From the cell containing the given text, extract its center point as [X, Y] coordinate. 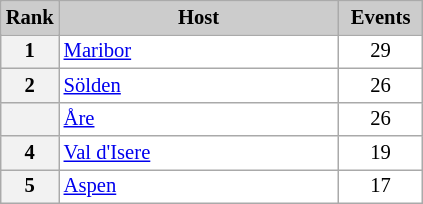
Val d'Isere [199, 153]
1 [30, 51]
Host [199, 17]
Aspen [199, 186]
Rank [30, 17]
4 [30, 153]
Sölden [199, 85]
5 [30, 186]
29 [380, 51]
19 [380, 153]
Maribor [199, 51]
17 [380, 186]
Åre [199, 119]
Events [380, 17]
2 [30, 85]
